Determine the (x, y) coordinate at the center of the cell enclosing the given text.  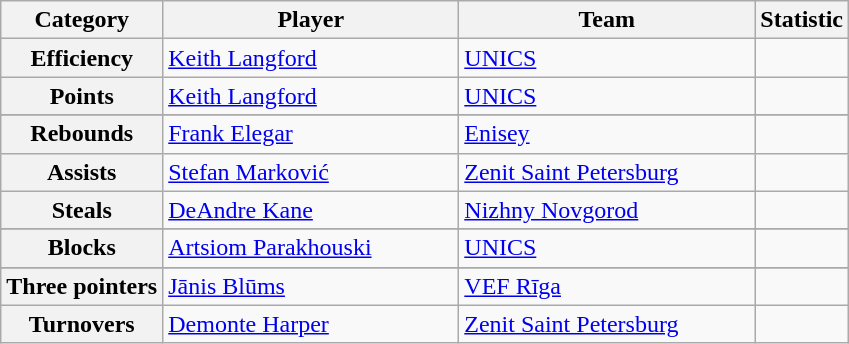
Points (82, 96)
Demonte Harper (311, 324)
Team (607, 20)
Rebounds (82, 134)
Enisey (607, 134)
Player (311, 20)
Efficiency (82, 58)
Frank Elegar (311, 134)
Statistic (802, 20)
Assists (82, 172)
Artsiom Parakhouski (311, 248)
Steals (82, 210)
VEF Rīga (607, 286)
Category (82, 20)
Stefan Marković (311, 172)
Turnovers (82, 324)
Blocks (82, 248)
Jānis Blūms (311, 286)
Three pointers (82, 286)
Nizhny Novgorod (607, 210)
DeAndre Kane (311, 210)
